Find where the given text appears and provide that cell's center as (X, Y) coordinate. 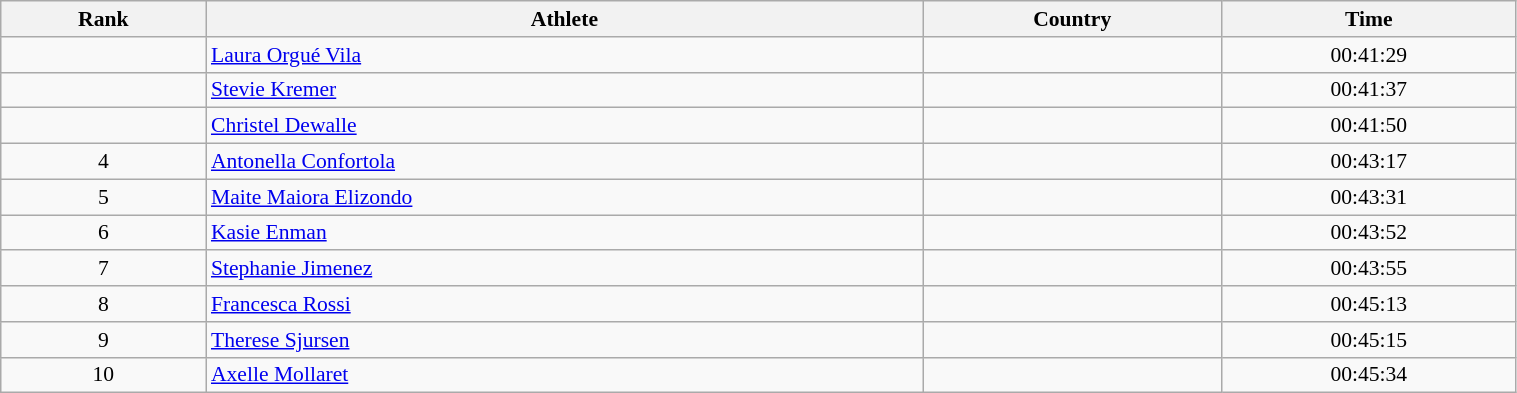
Christel Dewalle (564, 126)
8 (104, 304)
Therese Sjursen (564, 340)
00:41:50 (1370, 126)
00:45:15 (1370, 340)
Laura Orgué Vila (564, 55)
00:45:34 (1370, 375)
00:43:17 (1370, 162)
7 (104, 269)
Kasie Enman (564, 233)
00:41:37 (1370, 90)
5 (104, 197)
Stephanie Jimenez (564, 269)
Stevie Kremer (564, 90)
9 (104, 340)
Francesca Rossi (564, 304)
00:43:31 (1370, 197)
Axelle Mollaret (564, 375)
Maite Maiora Elizondo (564, 197)
00:43:52 (1370, 233)
10 (104, 375)
00:41:29 (1370, 55)
Time (1370, 19)
00:45:13 (1370, 304)
Rank (104, 19)
Antonella Confortola (564, 162)
6 (104, 233)
Athlete (564, 19)
4 (104, 162)
00:43:55 (1370, 269)
Country (1072, 19)
